Scan for the cell matching the given text and deliver its [x, y] coordinate at center. 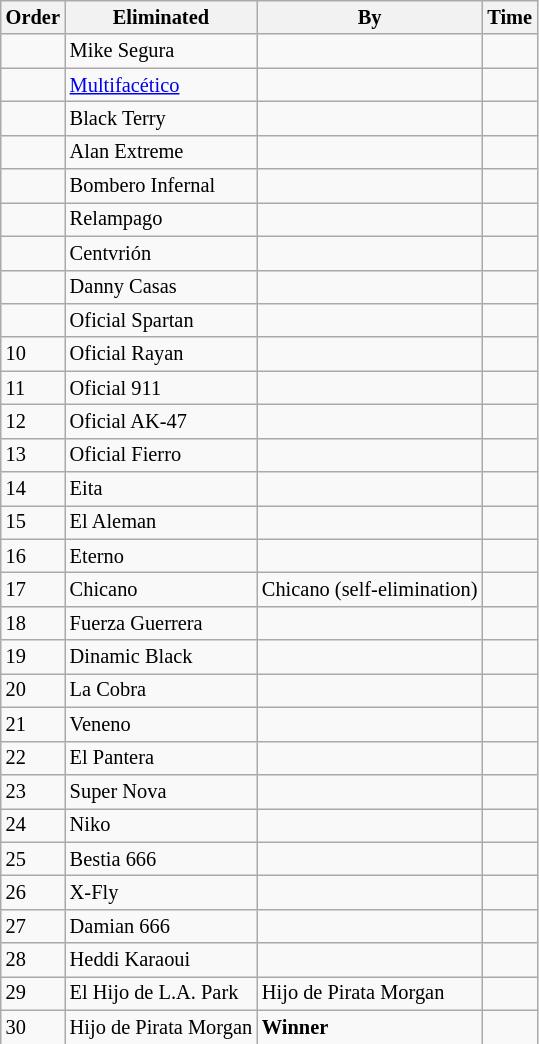
14 [33, 489]
Oficial Fierro [161, 455]
18 [33, 623]
Relampago [161, 219]
Fuerza Guerrera [161, 623]
28 [33, 960]
30 [33, 1027]
El Aleman [161, 522]
Eliminated [161, 17]
27 [33, 926]
17 [33, 589]
13 [33, 455]
26 [33, 892]
Bestia 666 [161, 859]
10 [33, 354]
22 [33, 758]
X-Fly [161, 892]
Centvrión [161, 253]
Mike Segura [161, 51]
La Cobra [161, 690]
Order [33, 17]
Eterno [161, 556]
El Pantera [161, 758]
Bombero Infernal [161, 186]
Winner [370, 1027]
Oficial Rayan [161, 354]
Eita [161, 489]
16 [33, 556]
Chicano [161, 589]
Oficial 911 [161, 388]
Chicano (self-elimination) [370, 589]
20 [33, 690]
29 [33, 993]
Time [510, 17]
11 [33, 388]
Damian 666 [161, 926]
Multifacético [161, 85]
24 [33, 825]
25 [33, 859]
Heddi Karaoui [161, 960]
15 [33, 522]
Dinamic Black [161, 657]
Super Nova [161, 791]
By [370, 17]
Danny Casas [161, 287]
19 [33, 657]
Black Terry [161, 118]
23 [33, 791]
12 [33, 421]
Veneno [161, 724]
Alan Extreme [161, 152]
El Hijo de L.A. Park [161, 993]
Oficial Spartan [161, 320]
Oficial AK-47 [161, 421]
Niko [161, 825]
21 [33, 724]
